Provide the [X, Y] coordinate of the cell's center where the given text is located.  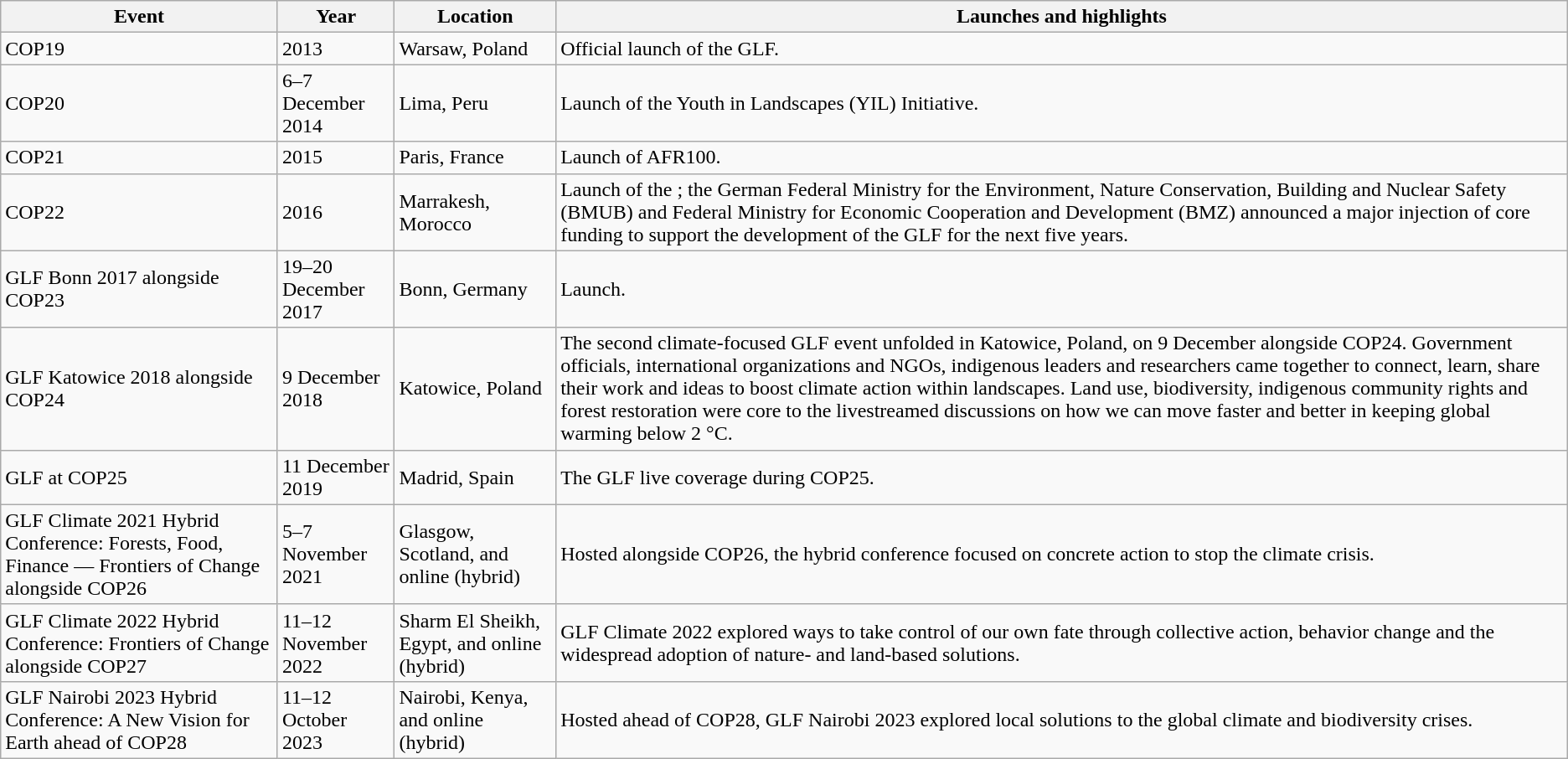
GLF Nairobi 2023 Hybrid Conference: A New Vision for Earth ahead of COP28 [139, 720]
GLF Climate 2022 Hybrid Conference: Frontiers of Change alongside COP27 [139, 643]
GLF Climate 2021 Hybrid Conference: Forests, Food, Finance — Frontiers of Change alongside COP26 [139, 555]
GLF Katowice 2018 alongside COP24 [139, 389]
9 December 2018 [335, 389]
11–12 November 2022 [335, 643]
COP22 [139, 212]
Lima, Peru [476, 103]
Sharm El Sheikh, Egypt, and online (hybrid) [476, 643]
COP21 [139, 157]
Launch. [1062, 289]
Year [335, 17]
6–7 December 2014 [335, 103]
2016 [335, 212]
Launch of the Youth in Landscapes (YIL) Initiative. [1062, 103]
5–7 November 2021 [335, 555]
Paris, France [476, 157]
COP19 [139, 49]
COP20 [139, 103]
Marrakesh, Morocco [476, 212]
Event [139, 17]
11 December 2019 [335, 478]
2013 [335, 49]
Nairobi, Kenya, and online (hybrid) [476, 720]
Madrid, Spain [476, 478]
Glasgow, Scotland, and online (hybrid) [476, 555]
19–20 December 2017 [335, 289]
2015 [335, 157]
Location [476, 17]
Launch of AFR100. [1062, 157]
Official launch of the GLF. [1062, 49]
The GLF live coverage during COP25. [1062, 478]
Bonn, Germany [476, 289]
Hosted ahead of COP28, GLF Nairobi 2023 explored local solutions to the global climate and biodiversity crises. [1062, 720]
Warsaw, Poland [476, 49]
GLF at COP25 [139, 478]
Katowice, Poland [476, 389]
11–12 October 2023 [335, 720]
GLF Bonn 2017 alongside COP23 [139, 289]
Launches and highlights [1062, 17]
Hosted alongside COP26, the hybrid conference focused on concrete action to stop the climate crisis. [1062, 555]
